Identify which cell holds the provided text, then report its [x, y] central coordinate. 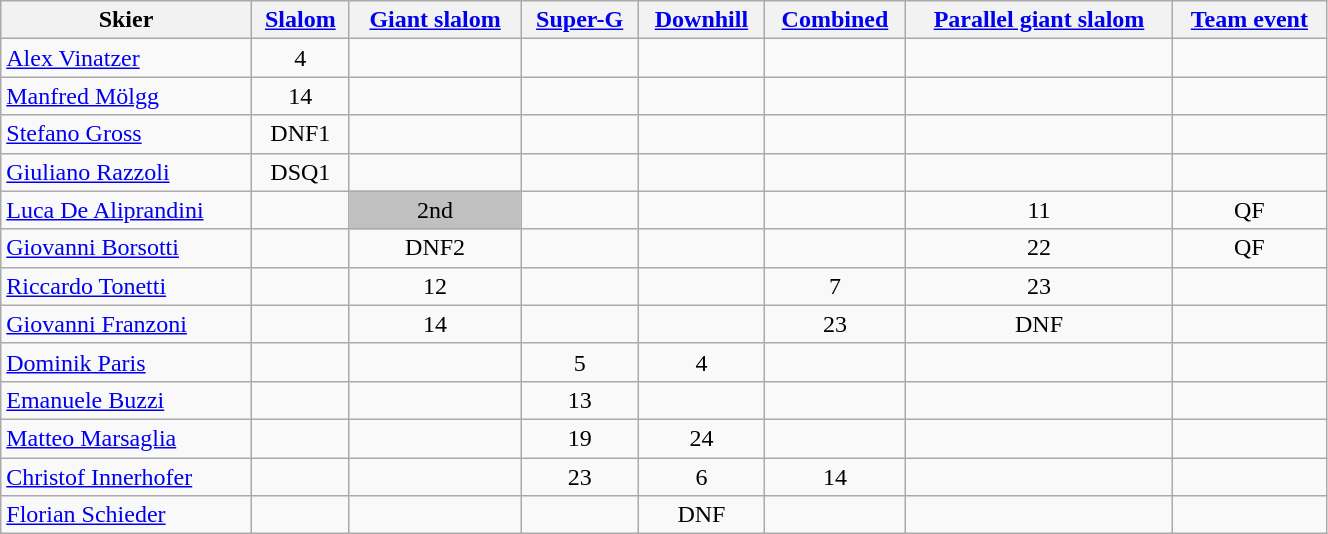
24 [702, 438]
Team event [1249, 20]
Slalom [300, 20]
Christof Innerhofer [126, 477]
22 [1040, 248]
Super-G [580, 20]
Skier [126, 20]
DSQ1 [300, 172]
Alex Vinatzer [126, 58]
Giant slalom [434, 20]
Luca De Aliprandini [126, 210]
7 [835, 286]
19 [580, 438]
Parallel giant slalom [1040, 20]
Emanuele Buzzi [126, 400]
Giovanni Borsotti [126, 248]
DNF2 [434, 248]
Dominik Paris [126, 362]
Manfred Mölgg [126, 96]
2nd [434, 210]
Matteo Marsaglia [126, 438]
11 [1040, 210]
Giovanni Franzoni [126, 324]
6 [702, 477]
13 [580, 400]
12 [434, 286]
Giuliano Razzoli [126, 172]
Florian Schieder [126, 515]
Riccardo Tonetti [126, 286]
DNF1 [300, 134]
Downhill [702, 20]
5 [580, 362]
Combined [835, 20]
Stefano Gross [126, 134]
